Detect which cell encompasses the target text, then output its (X, Y) center coordinate. 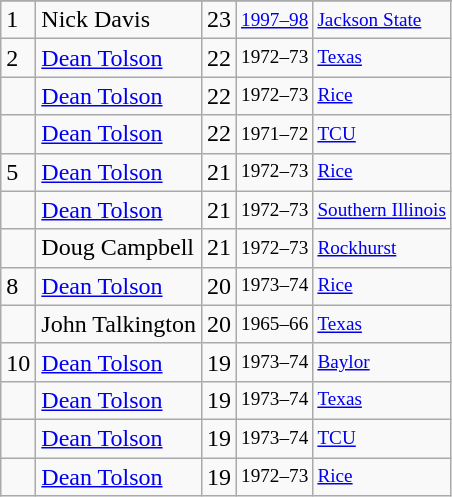
8 (18, 286)
1997–98 (274, 20)
John Talkington (119, 324)
Nick Davis (119, 20)
Rockhurst (382, 248)
23 (218, 20)
1965–66 (274, 324)
10 (18, 362)
1 (18, 20)
Southern Illinois (382, 210)
Doug Campbell (119, 248)
1971–72 (274, 134)
Baylor (382, 362)
5 (18, 172)
2 (18, 58)
Jackson State (382, 20)
